Detect which cell encompasses the target text, then output its [x, y] center coordinate. 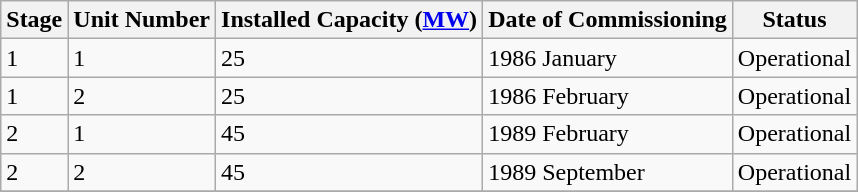
1986 January [608, 58]
Status [794, 20]
Installed Capacity (MW) [350, 20]
1989 February [608, 134]
1989 September [608, 172]
Date of Commissioning [608, 20]
Unit Number [142, 20]
1986 February [608, 96]
Stage [34, 20]
